Return the [X, Y] coordinate for the center point of the cell that contains the specified text.  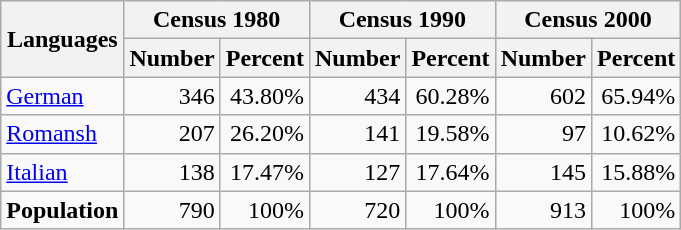
207 [172, 134]
17.64% [450, 172]
10.62% [636, 134]
790 [172, 210]
Romansh [62, 134]
Census 1990 [402, 20]
Census 1980 [217, 20]
346 [172, 96]
145 [543, 172]
Census 2000 [588, 20]
Population [62, 210]
19.58% [450, 134]
913 [543, 210]
720 [357, 210]
60.28% [450, 96]
602 [543, 96]
65.94% [636, 96]
German [62, 96]
138 [172, 172]
26.20% [264, 134]
141 [357, 134]
Languages [62, 39]
17.47% [264, 172]
15.88% [636, 172]
127 [357, 172]
43.80% [264, 96]
434 [357, 96]
Italian [62, 172]
97 [543, 134]
